For the text-containing cell, return its midpoint in [x, y] coordinate format. 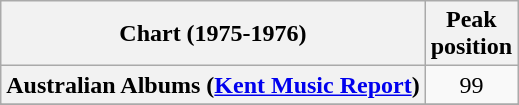
Peakposition [471, 34]
Australian Albums (Kent Music Report) [213, 85]
99 [471, 85]
Chart (1975-1976) [213, 34]
